Find where the given text appears and provide that cell's center as (x, y) coordinate. 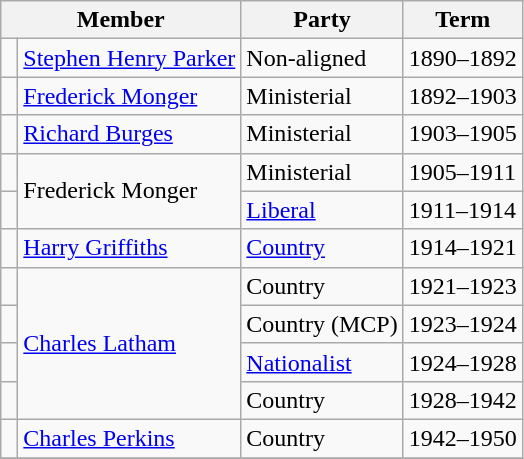
1924–1928 (462, 362)
Country (MCP) (322, 324)
1942–1950 (462, 438)
1905–1911 (462, 172)
Liberal (322, 210)
1928–1942 (462, 400)
Charles Latham (130, 343)
1923–1924 (462, 324)
Member (121, 20)
Non-aligned (322, 58)
1892–1903 (462, 96)
Richard Burges (130, 134)
Term (462, 20)
Party (322, 20)
1890–1892 (462, 58)
1911–1914 (462, 210)
1914–1921 (462, 248)
1921–1923 (462, 286)
1903–1905 (462, 134)
Charles Perkins (130, 438)
Stephen Henry Parker (130, 58)
Harry Griffiths (130, 248)
Nationalist (322, 362)
